Output the [X, Y] coordinate of the center of the cell containing the given text.  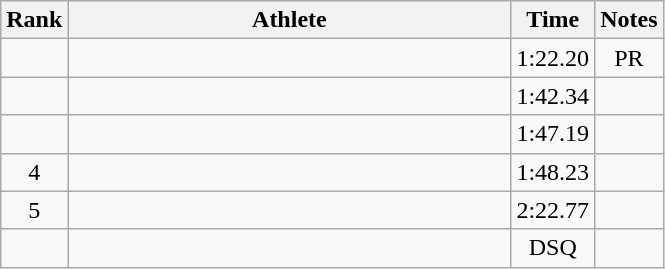
1:48.23 [553, 172]
2:22.77 [553, 210]
PR [629, 58]
1:47.19 [553, 134]
DSQ [553, 248]
Athlete [290, 20]
5 [34, 210]
Time [553, 20]
1:22.20 [553, 58]
4 [34, 172]
Notes [629, 20]
1:42.34 [553, 96]
Rank [34, 20]
